Return (x, y) of the center of cell containing provided text 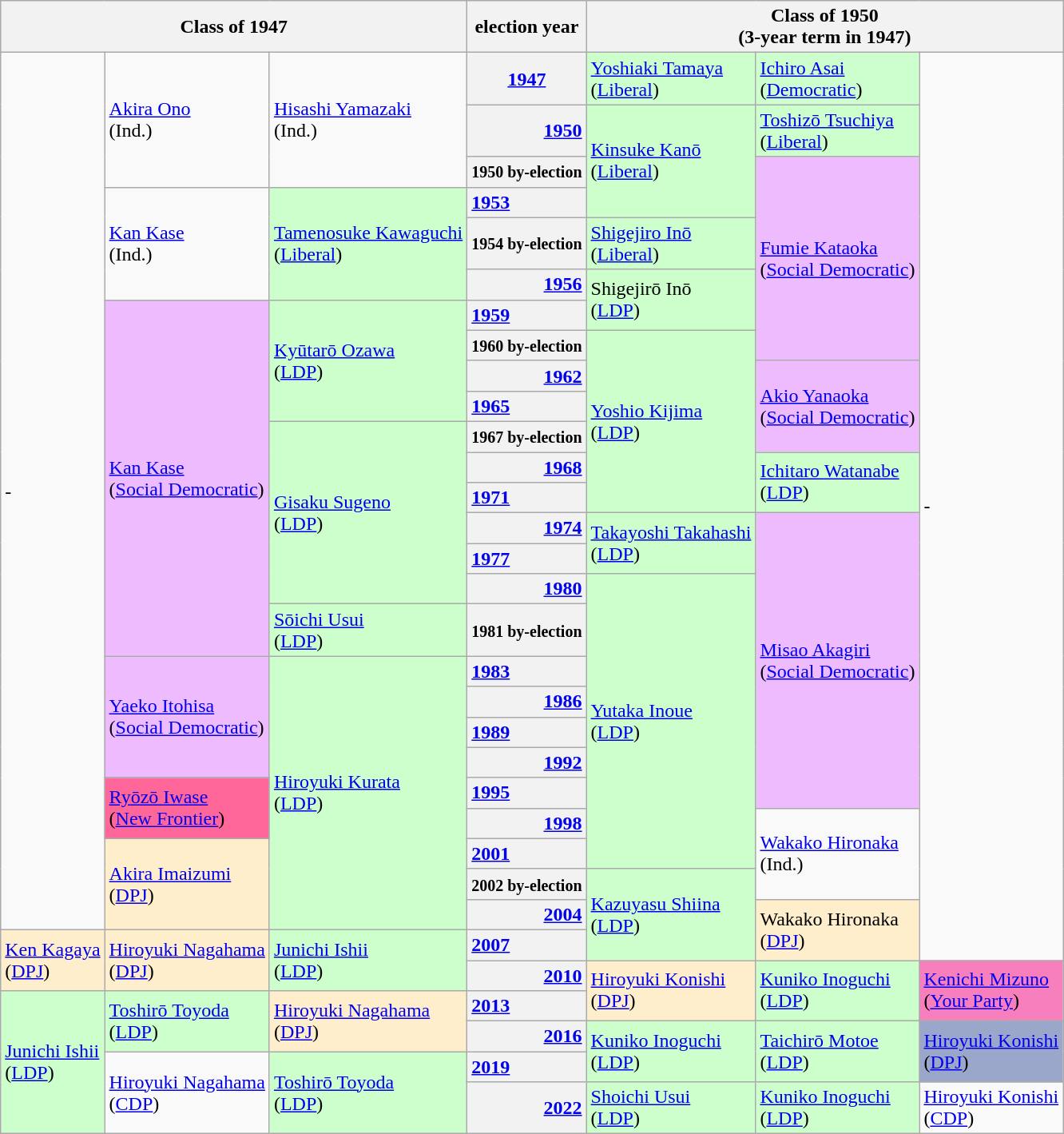
Ichiro Asai(Democratic) (837, 78)
election year (527, 27)
1986 (527, 702)
Hiroyuki Kurata(LDP) (367, 793)
Takayoshi Takahashi(LDP) (671, 543)
Shigejiro Inō(Liberal) (671, 243)
Ichitaro Watanabe(LDP) (837, 483)
Ken Kagaya(DPJ) (53, 960)
1960 by-election (527, 345)
Junichi Ishii(LDP) (367, 960)
Akira Ono(Ind.) (187, 120)
1977 (527, 559)
Kenichi Mizuno(Your Party) (991, 991)
1998 (527, 823)
1983 (527, 671)
1974 (527, 528)
2019 (527, 1067)
1995 (527, 793)
1954 by-election (527, 243)
1950 by-election (527, 172)
Yoshiaki Tamaya(Liberal) (671, 78)
Toshizō Tsuchiya(Liberal) (837, 131)
Hiroyuki Nagahama(CDP) (187, 1093)
Kazuyasu Shiina(LDP) (671, 914)
Taichirō Motoe(LDP) (837, 1052)
Kyūtarō Ozawa(LDP) (367, 360)
1992 (527, 762)
Akio Yanaoka(Social Democratic) (837, 406)
2010 (527, 976)
Kinsuke Kanō(Liberal) (671, 161)
Shigejirō Inō(LDP) (671, 300)
Yoshio Kijima(LDP) (671, 421)
Akira Imaizumi(DPJ) (187, 884)
2001 (527, 853)
2002 by-election (527, 884)
1989 (527, 732)
Ryōzō Iwase(New Frontier) (187, 808)
1965 (527, 406)
2022 (527, 1108)
Misao Akagiri(Social Democratic) (837, 661)
1971 (527, 498)
1968 (527, 468)
Class of 1950(3-year term in 1947) (824, 27)
2016 (527, 1037)
2004 (527, 914)
Junichi Ishii (LDP) (53, 1063)
Kan Kase(Social Democratic) (187, 478)
1981 by-election (527, 630)
2013 (527, 1006)
1980 (527, 589)
Hiroyuki Konishi(CDP) (991, 1108)
Wakako Hironaka(DPJ) (837, 929)
1953 (527, 202)
Yaeko Itohisa(Social Democratic) (187, 717)
1947 (527, 78)
1967 by-election (527, 436)
Fumie Kataoka(Social Democratic) (837, 259)
Yutaka Inoue(LDP) (671, 722)
Kan Kase(Ind.) (187, 243)
Shoichi Usui(LDP) (671, 1108)
Tamenosuke Kawaguchi(Liberal) (367, 243)
Class of 1947 (234, 27)
1962 (527, 376)
Sōichi Usui(LDP) (367, 630)
2007 (527, 945)
Wakako Hironaka(Ind.) (837, 853)
Hisashi Yamazaki(Ind.) (367, 120)
1950 (527, 131)
Gisaku Sugeno(LDP) (367, 512)
1956 (527, 284)
1959 (527, 315)
